Detect which cell encompasses the target text, then output its (x, y) center coordinate. 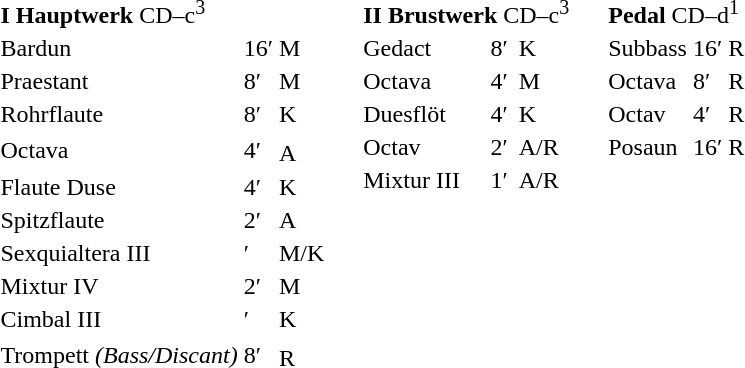
Duesflöt (424, 114)
Posaun (648, 147)
Gedact (424, 48)
1′ (502, 180)
M/K (301, 253)
Mixtur III (424, 180)
Subbass (648, 48)
